Locate the cell with the specified text and output its (X, Y) center coordinate. 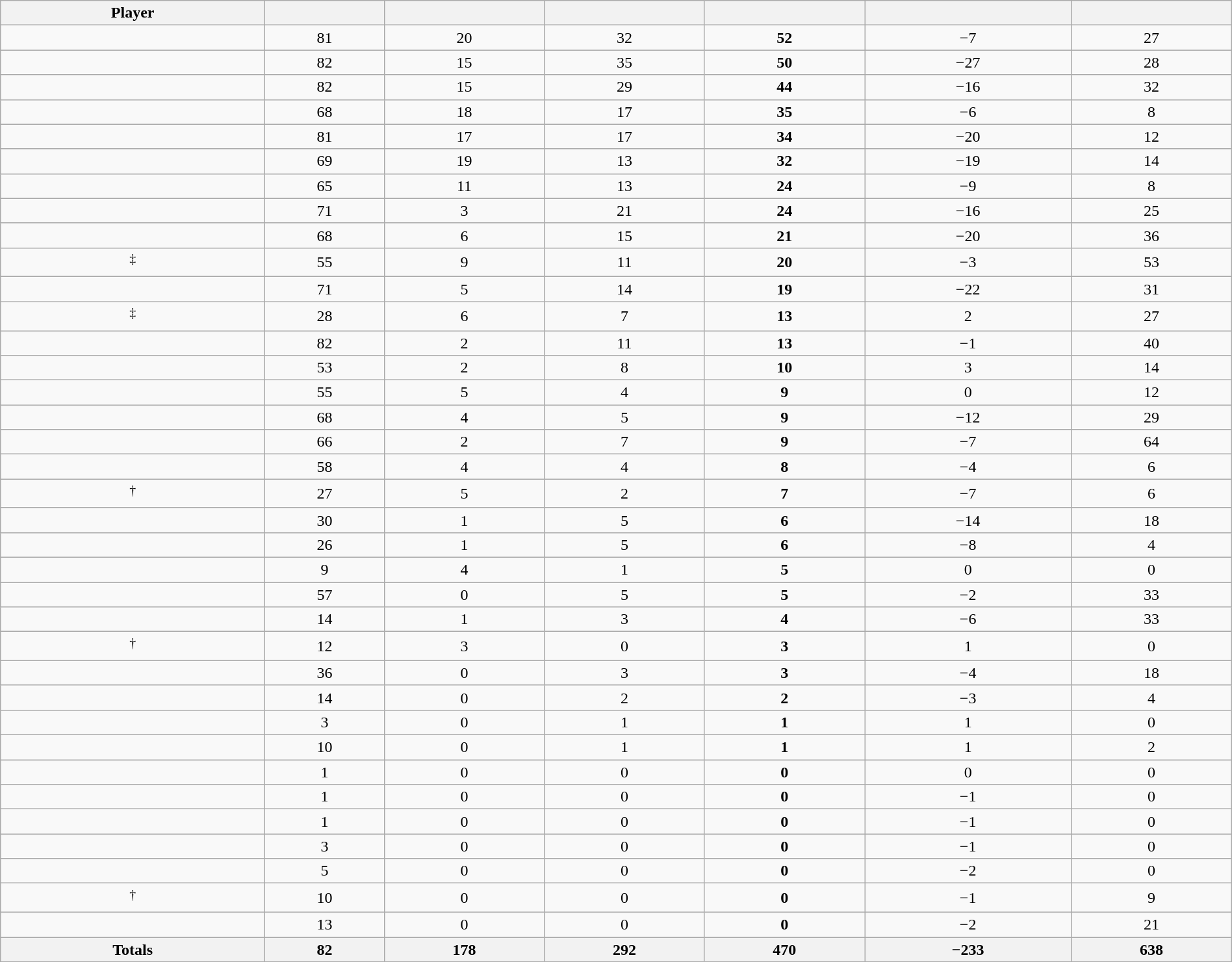
26 (325, 545)
638 (1151, 950)
58 (325, 467)
−233 (968, 950)
−12 (968, 417)
292 (624, 950)
−8 (968, 545)
50 (784, 62)
31 (1151, 289)
30 (325, 520)
66 (325, 442)
65 (325, 186)
178 (464, 950)
−14 (968, 520)
−22 (968, 289)
69 (325, 161)
52 (784, 38)
25 (1151, 211)
Totals (133, 950)
44 (784, 87)
−9 (968, 186)
57 (325, 595)
Player (133, 13)
64 (1151, 442)
−27 (968, 62)
34 (784, 136)
40 (1151, 343)
−19 (968, 161)
470 (784, 950)
